Determine the (X, Y) coordinate at the center of the cell enclosing the given text.  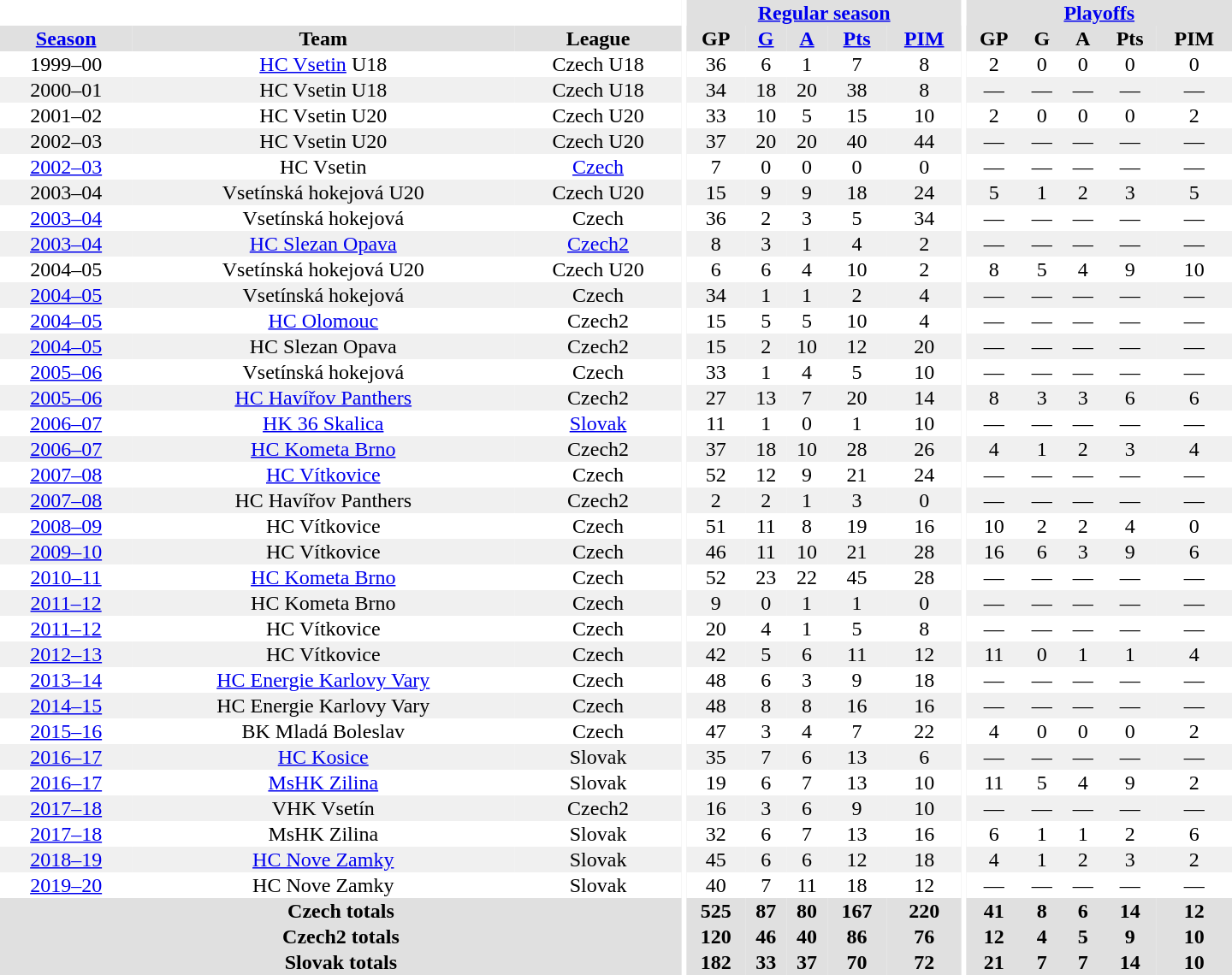
1999–00 (66, 64)
38 (857, 90)
86 (857, 937)
2001–02 (66, 115)
167 (857, 911)
23 (766, 577)
League (598, 38)
80 (807, 911)
525 (715, 911)
2018–19 (66, 860)
26 (924, 449)
Slovak totals (341, 962)
Regular season (824, 13)
VHK Vsetín (323, 808)
41 (994, 911)
72 (924, 962)
HC Kosice (323, 757)
Czech totals (341, 911)
2000–01 (66, 90)
87 (766, 911)
76 (924, 937)
27 (715, 398)
32 (715, 834)
2010–11 (66, 577)
HK 36 Skalica (323, 423)
120 (715, 937)
42 (715, 654)
2019–20 (66, 885)
Season (66, 38)
182 (715, 962)
HC Olomouc (323, 321)
47 (715, 731)
2013–14 (66, 680)
Playoffs (1099, 13)
2014–15 (66, 706)
70 (857, 962)
Czech2 totals (341, 937)
2012–13 (66, 654)
220 (924, 911)
35 (715, 757)
2008–09 (66, 526)
Team (323, 38)
HC Vsetin (323, 167)
2015–16 (66, 731)
44 (924, 141)
2009–10 (66, 552)
51 (715, 526)
BK Mladá Boleslav (323, 731)
